Detect which cell encompasses the target text, then output its [x, y] center coordinate. 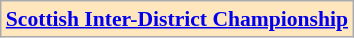
Scottish Inter-District Championship [177, 19]
